Identify which cell holds the provided text, then report its (X, Y) central coordinate. 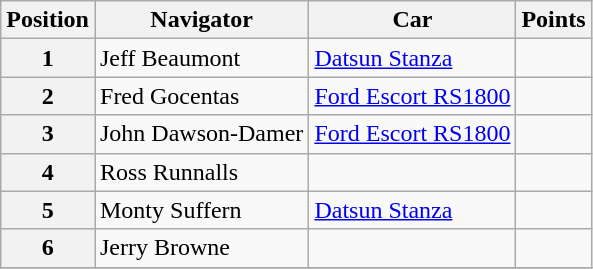
4 (48, 172)
Jerry Browne (201, 248)
5 (48, 210)
6 (48, 248)
Car (412, 20)
Position (48, 20)
Fred Gocentas (201, 96)
John Dawson-Damer (201, 134)
Ross Runnalls (201, 172)
Points (554, 20)
3 (48, 134)
1 (48, 58)
2 (48, 96)
Monty Suffern (201, 210)
Jeff Beaumont (201, 58)
Navigator (201, 20)
